Find where the given text appears and provide that cell's center as [x, y] coordinate. 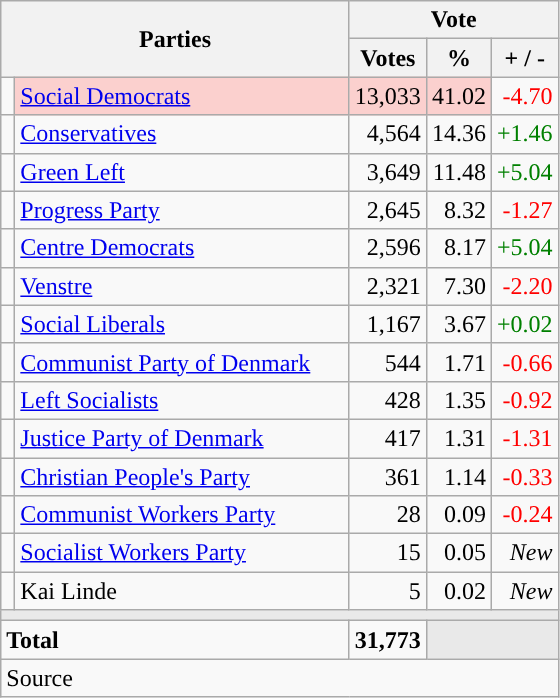
Left Socialists [182, 400]
428 [388, 400]
Source [280, 678]
2,645 [388, 210]
-2.20 [524, 286]
Green Left [182, 172]
Socialist Workers Party [182, 553]
0.09 [458, 515]
544 [388, 362]
-4.70 [524, 96]
Parties [176, 39]
% [458, 58]
7.30 [458, 286]
-1.27 [524, 210]
3,649 [388, 172]
1.71 [458, 362]
Venstre [182, 286]
41.02 [458, 96]
Social Liberals [182, 324]
1.35 [458, 400]
Centre Democrats [182, 248]
+0.02 [524, 324]
Justice Party of Denmark [182, 438]
28 [388, 515]
14.36 [458, 134]
Communist Party of Denmark [182, 362]
417 [388, 438]
-0.92 [524, 400]
-1.31 [524, 438]
0.02 [458, 591]
Vote [454, 20]
2,321 [388, 286]
+ / - [524, 58]
2,596 [388, 248]
11.48 [458, 172]
31,773 [388, 640]
Votes [388, 58]
Total [176, 640]
+1.46 [524, 134]
8.17 [458, 248]
5 [388, 591]
13,033 [388, 96]
0.05 [458, 553]
-0.24 [524, 515]
Kai Linde [182, 591]
1.14 [458, 477]
-0.33 [524, 477]
1.31 [458, 438]
Social Democrats [182, 96]
Christian People's Party [182, 477]
Progress Party [182, 210]
-0.66 [524, 362]
1,167 [388, 324]
361 [388, 477]
15 [388, 553]
4,564 [388, 134]
Communist Workers Party [182, 515]
3.67 [458, 324]
8.32 [458, 210]
Conservatives [182, 134]
